From the cell containing the given text, extract its center point as (X, Y) coordinate. 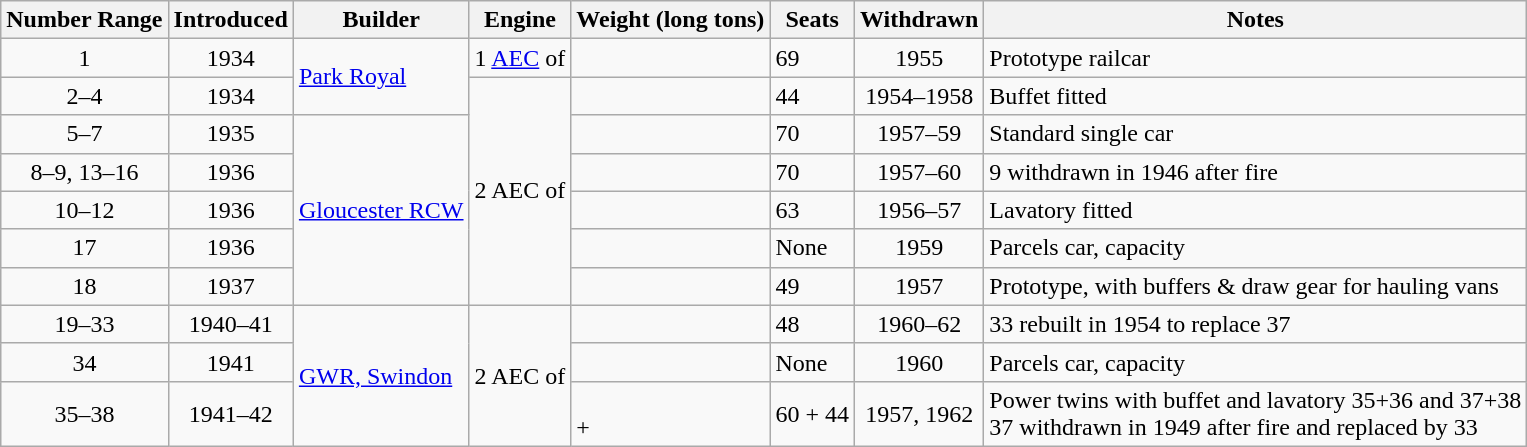
1957–60 (918, 172)
Prototype, with buffers & draw gear for hauling vans (1256, 286)
19–33 (84, 324)
2–4 (84, 96)
Standard single car (1256, 134)
1935 (230, 134)
Introduced (230, 20)
Prototype railcar (1256, 58)
5–7 (84, 134)
8–9, 13–16 (84, 172)
Seats (812, 20)
+ (670, 414)
1941–42 (230, 414)
63 (812, 210)
33 rebuilt in 1954 to replace 37 (1256, 324)
Number Range (84, 20)
1941 (230, 362)
Notes (1256, 20)
1954–1958 (918, 96)
44 (812, 96)
1955 (918, 58)
Lavatory fitted (1256, 210)
1 (84, 58)
17 (84, 248)
GWR, Swindon (381, 376)
48 (812, 324)
60 + 44 (812, 414)
Withdrawn (918, 20)
18 (84, 286)
Engine (520, 20)
1960–62 (918, 324)
Gloucester RCW (381, 210)
1957, 1962 (918, 414)
1 AEC of (520, 58)
1937 (230, 286)
9 withdrawn in 1946 after fire (1256, 172)
35–38 (84, 414)
1960 (918, 362)
Park Royal (381, 77)
1956–57 (918, 210)
Buffet fitted (1256, 96)
34 (84, 362)
10–12 (84, 210)
Builder (381, 20)
Weight (long tons) (670, 20)
69 (812, 58)
1959 (918, 248)
1957 (918, 286)
Power twins with buffet and lavatory 35+36 and 37+38 37 withdrawn in 1949 after fire and replaced by 33 (1256, 414)
1957–59 (918, 134)
49 (812, 286)
1940–41 (230, 324)
